Identify which cell holds the provided text, then report its [X, Y] central coordinate. 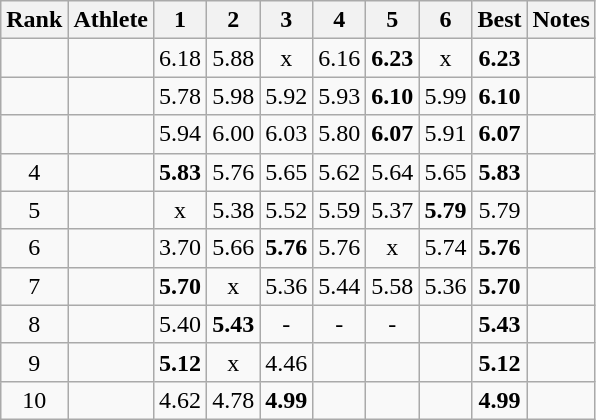
7 [34, 286]
5.94 [180, 134]
5.44 [340, 286]
2 [234, 20]
5.98 [234, 96]
5.52 [286, 210]
Notes [561, 20]
5.80 [340, 134]
6.00 [234, 134]
5.40 [180, 324]
10 [34, 400]
3 [286, 20]
6.03 [286, 134]
5.64 [392, 172]
6.18 [180, 58]
3.70 [180, 248]
5.37 [392, 210]
9 [34, 362]
5.66 [234, 248]
Athlete [111, 20]
4.46 [286, 362]
1 [180, 20]
5.74 [446, 248]
Rank [34, 20]
5.88 [234, 58]
5.38 [234, 210]
8 [34, 324]
5.59 [340, 210]
5.78 [180, 96]
5.99 [446, 96]
5.92 [286, 96]
4.62 [180, 400]
6.16 [340, 58]
4.78 [234, 400]
5.62 [340, 172]
5.93 [340, 96]
5.91 [446, 134]
Best [500, 20]
5.58 [392, 286]
